Locate the cell with the specified text and output its (x, y) center coordinate. 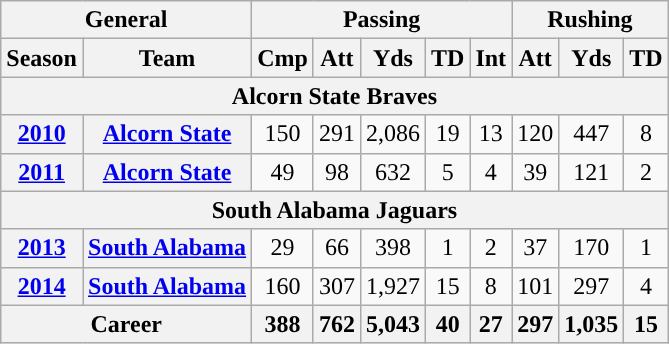
632 (392, 172)
170 (592, 248)
13 (491, 134)
120 (536, 134)
39 (536, 172)
5 (447, 172)
Rushing (590, 20)
101 (536, 286)
121 (592, 172)
29 (283, 248)
Alcorn State Braves (334, 96)
307 (336, 286)
66 (336, 248)
Passing (382, 20)
2014 (42, 286)
2013 (42, 248)
General (126, 20)
Team (166, 58)
19 (447, 134)
South Alabama Jaguars (334, 210)
Season (42, 58)
2010 (42, 134)
291 (336, 134)
2,086 (392, 134)
5,043 (392, 324)
1,035 (592, 324)
160 (283, 286)
Career (126, 324)
150 (283, 134)
27 (491, 324)
2011 (42, 172)
447 (592, 134)
49 (283, 172)
37 (536, 248)
1,927 (392, 286)
388 (283, 324)
Int (491, 58)
398 (392, 248)
98 (336, 172)
762 (336, 324)
Cmp (283, 58)
40 (447, 324)
